From the cell containing the given text, extract its center point as [X, Y] coordinate. 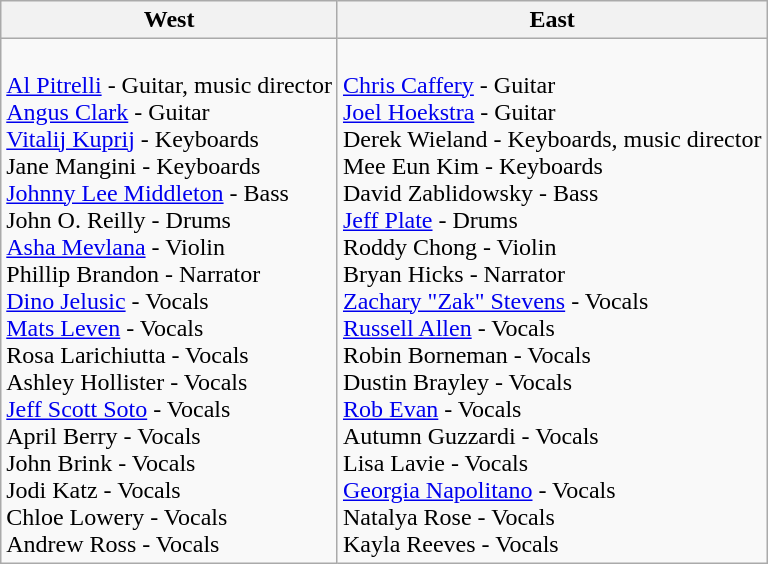
West [170, 20]
East [552, 20]
